Return (X, Y) of the center of cell containing provided text 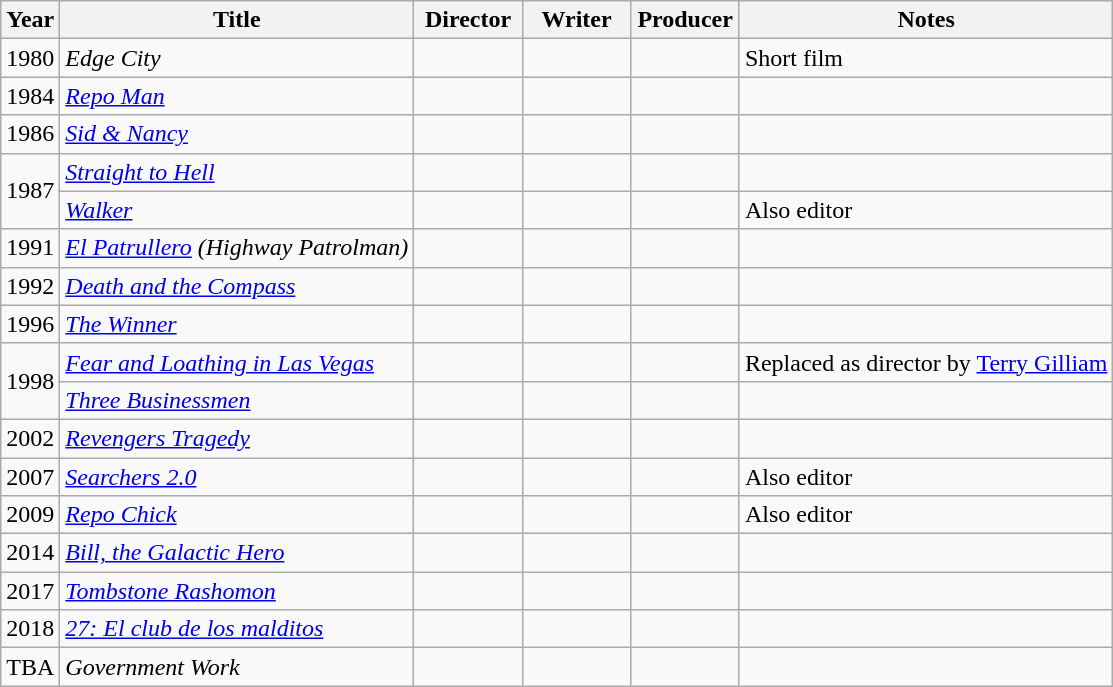
2018 (30, 629)
1998 (30, 381)
Title (237, 20)
Repo Chick (237, 515)
Three Businessmen (237, 400)
Year (30, 20)
2002 (30, 438)
Death and the Compass (237, 286)
Replaced as director by Terry Gilliam (926, 362)
27: El club de los malditos (237, 629)
2009 (30, 515)
2007 (30, 477)
El Patrullero (Highway Patrolman) (237, 248)
Repo Man (237, 96)
The Winner (237, 324)
Searchers 2.0 (237, 477)
Director (468, 20)
Notes (926, 20)
1986 (30, 134)
Walker (237, 210)
Government Work (237, 667)
1984 (30, 96)
2017 (30, 591)
Straight to Hell (237, 172)
2014 (30, 553)
Producer (686, 20)
Writer (576, 20)
TBA (30, 667)
Sid & Nancy (237, 134)
Revengers Tragedy (237, 438)
Bill, the Galactic Hero (237, 553)
1992 (30, 286)
Edge City (237, 58)
1996 (30, 324)
1987 (30, 191)
1991 (30, 248)
Tombstone Rashomon (237, 591)
Short film (926, 58)
1980 (30, 58)
Fear and Loathing in Las Vegas (237, 362)
